Pinpoint the cell where the given text exists, returning its [X, Y] midpoint coordinate. 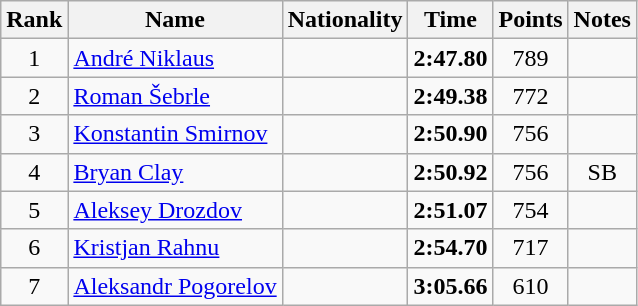
4 [34, 172]
717 [530, 248]
2:49.38 [450, 96]
2:54.70 [450, 248]
789 [530, 58]
3 [34, 134]
2 [34, 96]
2:47.80 [450, 58]
2:51.07 [450, 210]
Notes [602, 20]
Bryan Clay [175, 172]
1 [34, 58]
Konstantin Smirnov [175, 134]
754 [530, 210]
Kristjan Rahnu [175, 248]
3:05.66 [450, 286]
Name [175, 20]
2:50.92 [450, 172]
610 [530, 286]
SB [602, 172]
André Niklaus [175, 58]
2:50.90 [450, 134]
Roman Šebrle [175, 96]
5 [34, 210]
Aleksandr Pogorelov [175, 286]
Nationality [345, 20]
Time [450, 20]
Aleksey Drozdov [175, 210]
Rank [34, 20]
7 [34, 286]
772 [530, 96]
Points [530, 20]
6 [34, 248]
